Locate the cell with the specified text and output its [x, y] center coordinate. 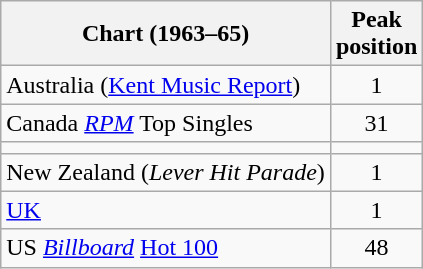
Peakposition [376, 34]
48 [376, 248]
US Billboard Hot 100 [166, 248]
UK [166, 210]
Canada RPM Top Singles [166, 123]
31 [376, 123]
Australia (Kent Music Report) [166, 85]
Chart (1963–65) [166, 34]
New Zealand (Lever Hit Parade) [166, 172]
